Pinpoint the cell where the given text exists, returning its [X, Y] midpoint coordinate. 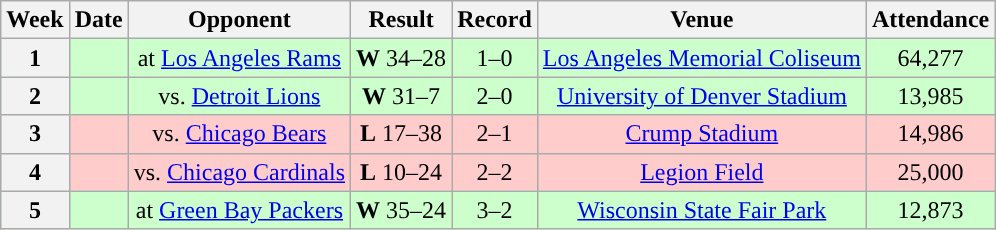
vs. Chicago Cardinals [239, 172]
vs. Detroit Lions [239, 96]
14,986 [930, 134]
L 17–38 [402, 134]
5 [35, 210]
3 [35, 134]
Wisconsin State Fair Park [702, 210]
L 10–24 [402, 172]
64,277 [930, 58]
Date [98, 20]
W 35–24 [402, 210]
2 [35, 96]
vs. Chicago Bears [239, 134]
at Green Bay Packers [239, 210]
12,873 [930, 210]
Week [35, 20]
Opponent [239, 20]
Los Angeles Memorial Coliseum [702, 58]
Legion Field [702, 172]
Attendance [930, 20]
2–2 [495, 172]
University of Denver Stadium [702, 96]
2–0 [495, 96]
Record [495, 20]
25,000 [930, 172]
13,985 [930, 96]
Result [402, 20]
Venue [702, 20]
1–0 [495, 58]
4 [35, 172]
1 [35, 58]
2–1 [495, 134]
Crump Stadium [702, 134]
3–2 [495, 210]
at Los Angeles Rams [239, 58]
W 31–7 [402, 96]
W 34–28 [402, 58]
